Scan for the cell matching the given text and deliver its [X, Y] coordinate at center. 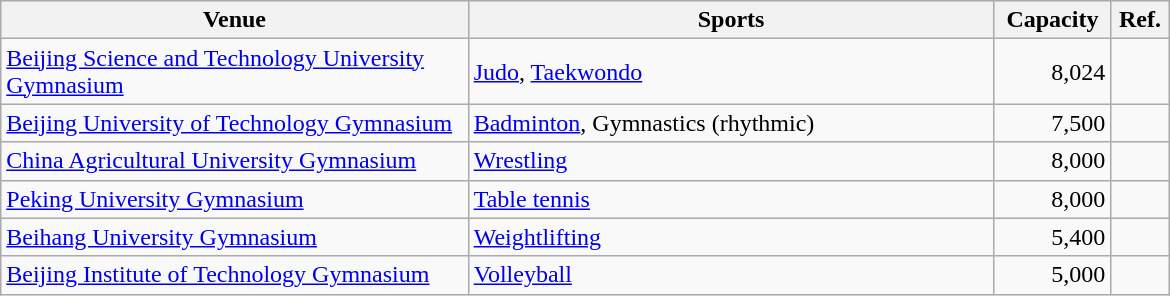
5,000 [1052, 275]
5,400 [1052, 237]
8,024 [1052, 72]
Peking University Gymnasium [234, 199]
Badminton, Gymnastics (rhythmic) [731, 123]
China Agricultural University Gymnasium [234, 161]
Beihang University Gymnasium [234, 237]
7,500 [1052, 123]
Beijing Institute of Technology Gymnasium [234, 275]
Sports [731, 20]
Wrestling [731, 161]
Capacity [1052, 20]
Volleyball [731, 275]
Weightlifting [731, 237]
Venue [234, 20]
Table tennis [731, 199]
Ref. [1140, 20]
Beijing University of Technology Gymnasium [234, 123]
Judo, Taekwondo [731, 72]
Beijing Science and Technology University Gymnasium [234, 72]
